Locate the cell with the specified text and output its (X, Y) center coordinate. 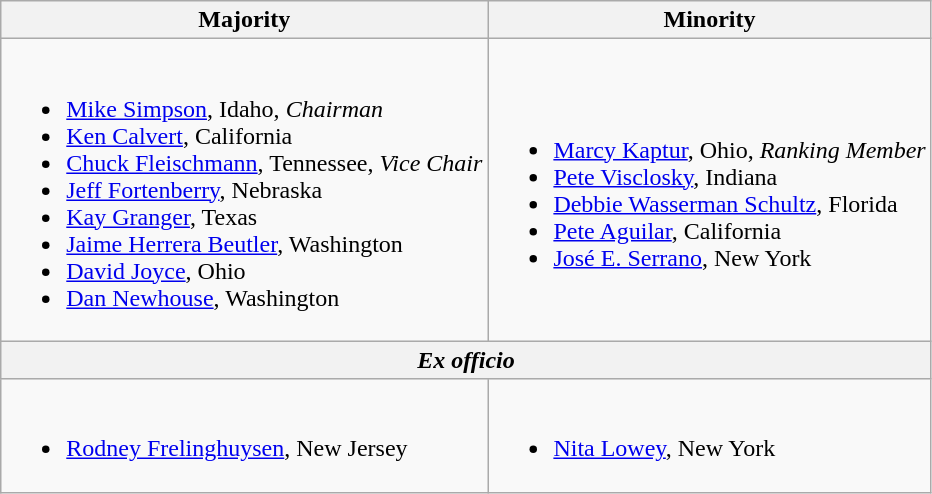
Rodney Frelinghuysen, New Jersey (244, 436)
Majority (244, 20)
Marcy Kaptur, Ohio, Ranking MemberPete Visclosky, IndianaDebbie Wasserman Schultz, FloridaPete Aguilar, CaliforniaJosé E. Serrano, New York (710, 190)
Ex officio (466, 360)
Minority (710, 20)
Nita Lowey, New York (710, 436)
